Locate the cell with the specified text and output its [x, y] center coordinate. 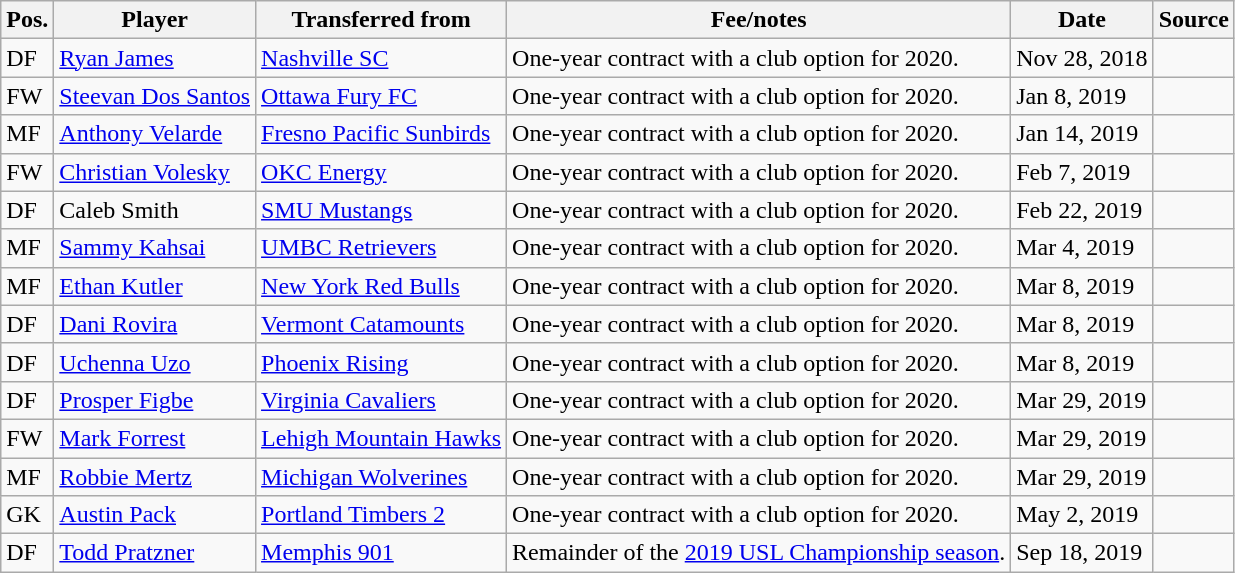
Feb 22, 2019 [1082, 210]
Memphis 901 [382, 553]
Mar 4, 2019 [1082, 248]
Ottawa Fury FC [382, 96]
Uchenna Uzo [155, 362]
Virginia Cavaliers [382, 400]
Transferred from [382, 20]
Todd Pratzner [155, 553]
GK [28, 515]
Michigan Wolverines [382, 477]
UMBC Retrievers [382, 248]
Ryan James [155, 58]
Lehigh Mountain Hawks [382, 438]
Robbie Mertz [155, 477]
May 2, 2019 [1082, 515]
Dani Rovira [155, 324]
Jan 8, 2019 [1082, 96]
Nashville SC [382, 58]
Austin Pack [155, 515]
Feb 7, 2019 [1082, 172]
Vermont Catamounts [382, 324]
OKC Energy [382, 172]
Portland Timbers 2 [382, 515]
Caleb Smith [155, 210]
Anthony Velarde [155, 134]
Phoenix Rising [382, 362]
Steevan Dos Santos [155, 96]
Fee/notes [759, 20]
Nov 28, 2018 [1082, 58]
Date [1082, 20]
Fresno Pacific Sunbirds [382, 134]
Christian Volesky [155, 172]
Remainder of the 2019 USL Championship season. [759, 553]
Jan 14, 2019 [1082, 134]
Mark Forrest [155, 438]
Sammy Kahsai [155, 248]
Pos. [28, 20]
Source [1194, 20]
Prosper Figbe [155, 400]
New York Red Bulls [382, 286]
Player [155, 20]
SMU Mustangs [382, 210]
Ethan Kutler [155, 286]
Sep 18, 2019 [1082, 553]
